Output the (x, y) coordinate of the center of the cell containing the given text.  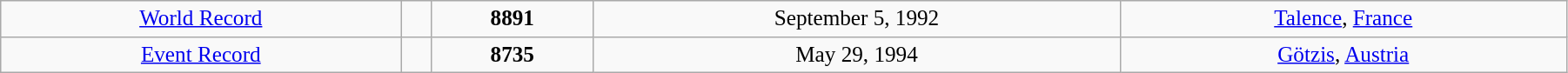
8735 (513, 55)
September 5, 1992 (856, 19)
May 29, 1994 (856, 55)
8891 (513, 19)
Talence, France (1344, 19)
World Record (201, 19)
Event Record (201, 55)
Götzis, Austria (1344, 55)
